Determine the (x, y) coordinate at the center of the cell enclosing the given text.  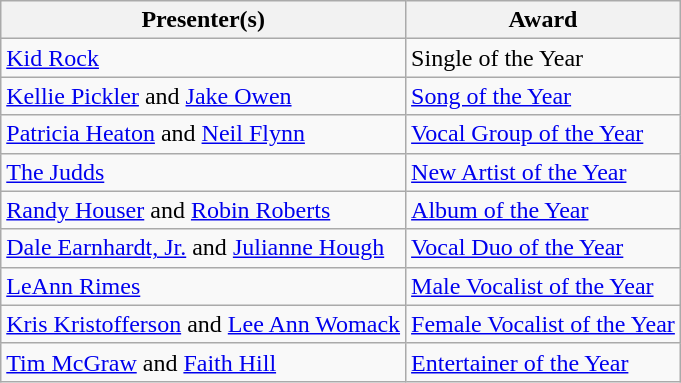
Kris Kristofferson and Lee Ann Womack (204, 324)
Single of the Year (544, 58)
Randy Houser and Robin Roberts (204, 210)
Presenter(s) (204, 20)
Vocal Duo of the Year (544, 248)
Vocal Group of the Year (544, 134)
Female Vocalist of the Year (544, 324)
Song of the Year (544, 96)
LeAnn Rimes (204, 286)
New Artist of the Year (544, 172)
Tim McGraw and Faith Hill (204, 362)
The Judds (204, 172)
Entertainer of the Year (544, 362)
Dale Earnhardt, Jr. and Julianne Hough (204, 248)
Patricia Heaton and Neil Flynn (204, 134)
Kid Rock (204, 58)
Kellie Pickler and Jake Owen (204, 96)
Album of the Year (544, 210)
Male Vocalist of the Year (544, 286)
Award (544, 20)
